Provide the (X, Y) coordinate of the cell's center where the given text is located.  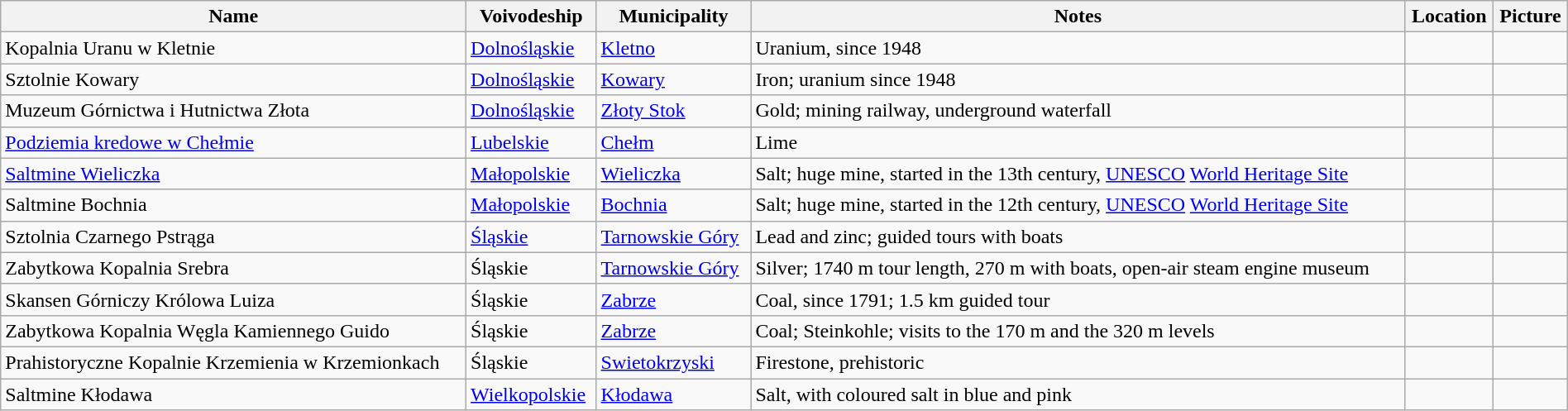
Salt; huge mine, started in the 13th century, UNESCO World Heritage Site (1078, 174)
Silver; 1740 m tour length, 270 m with boats, open-air steam engine museum (1078, 268)
Złoty Stok (673, 111)
Kletno (673, 48)
Muzeum Górnictwa i Hutnictwa Złota (233, 111)
Saltmine Wieliczka (233, 174)
Prahistoryczne Kopalnie Krzemienia w Krzemionkach (233, 362)
Sztolnia Czarnego Pstrąga (233, 237)
Picture (1531, 17)
Coal; Steinkohle; visits to the 170 m and the 320 m levels (1078, 331)
Uranium, since 1948 (1078, 48)
Coal, since 1791; 1.5 km guided tour (1078, 299)
Wielkopolskie (532, 394)
Municipality (673, 17)
Swietokrzyski (673, 362)
Location (1449, 17)
Salt; huge mine, started in the 12th century, UNESCO World Heritage Site (1078, 205)
Notes (1078, 17)
Lead and zinc; guided tours with boats (1078, 237)
Skansen Górniczy Królowa Luiza (233, 299)
Kowary (673, 79)
Bochnia (673, 205)
Kłodawa (673, 394)
Zabytkowa Kopalnia Srebra (233, 268)
Saltmine Kłodawa (233, 394)
Firestone, prehistoric (1078, 362)
Kopalnia Uranu w Kletnie (233, 48)
Sztolnie Kowary (233, 79)
Lime (1078, 142)
Podziemia kredowe w Chełmie (233, 142)
Chełm (673, 142)
Saltmine Bochnia (233, 205)
Voivodeship (532, 17)
Wieliczka (673, 174)
Zabytkowa Kopalnia Węgla Kamiennego Guido (233, 331)
Name (233, 17)
Iron; uranium since 1948 (1078, 79)
Lubelskie (532, 142)
Salt, with coloured salt in blue and pink (1078, 394)
Gold; mining railway, underground waterfall (1078, 111)
